Capture the cell that displays the provided text and extract its (x, y) central coordinate. 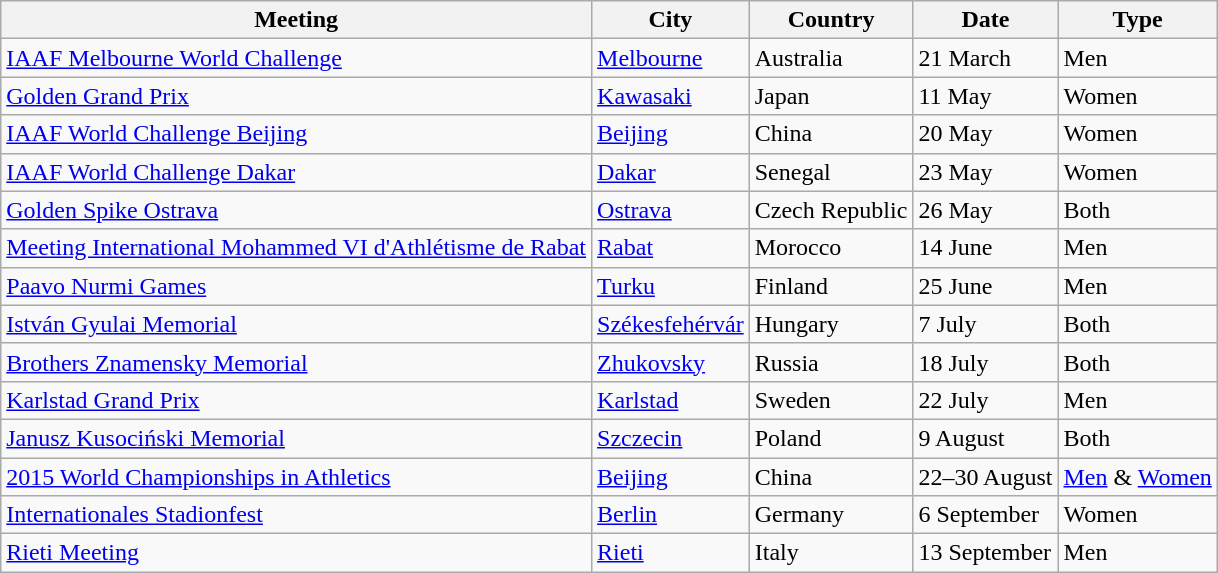
18 July (986, 362)
IAAF Melbourne World Challenge (296, 58)
7 July (986, 324)
Type (1138, 20)
20 May (986, 134)
Székesfehérvár (671, 324)
Golden Grand Prix (296, 96)
23 May (986, 172)
Country (831, 20)
Australia (831, 58)
Men & Women (1138, 477)
István Gyulai Memorial (296, 324)
Internationales Stadionfest (296, 515)
Karlstad (671, 400)
9 August (986, 438)
Berlin (671, 515)
Senegal (831, 172)
Germany (831, 515)
Meeting (296, 20)
IAAF World Challenge Dakar (296, 172)
22–30 August (986, 477)
Szczecin (671, 438)
Hungary (831, 324)
Melbourne (671, 58)
Meeting International Mohammed VI d'Athlétisme de Rabat (296, 248)
14 June (986, 248)
Czech Republic (831, 210)
IAAF World Challenge Beijing (296, 134)
Paavo Nurmi Games (296, 286)
Rabat (671, 248)
Turku (671, 286)
Japan (831, 96)
2015 World Championships in Athletics (296, 477)
Finland (831, 286)
13 September (986, 553)
Janusz Kusociński Memorial (296, 438)
Kawasaki (671, 96)
Russia (831, 362)
Date (986, 20)
Poland (831, 438)
Dakar (671, 172)
11 May (986, 96)
25 June (986, 286)
Sweden (831, 400)
21 March (986, 58)
Rieti Meeting (296, 553)
Italy (831, 553)
6 September (986, 515)
Brothers Znamensky Memorial (296, 362)
Morocco (831, 248)
22 July (986, 400)
Karlstad Grand Prix (296, 400)
Rieti (671, 553)
City (671, 20)
Ostrava (671, 210)
26 May (986, 210)
Golden Spike Ostrava (296, 210)
Zhukovsky (671, 362)
